Capture the cell that displays the provided text and extract its (x, y) central coordinate. 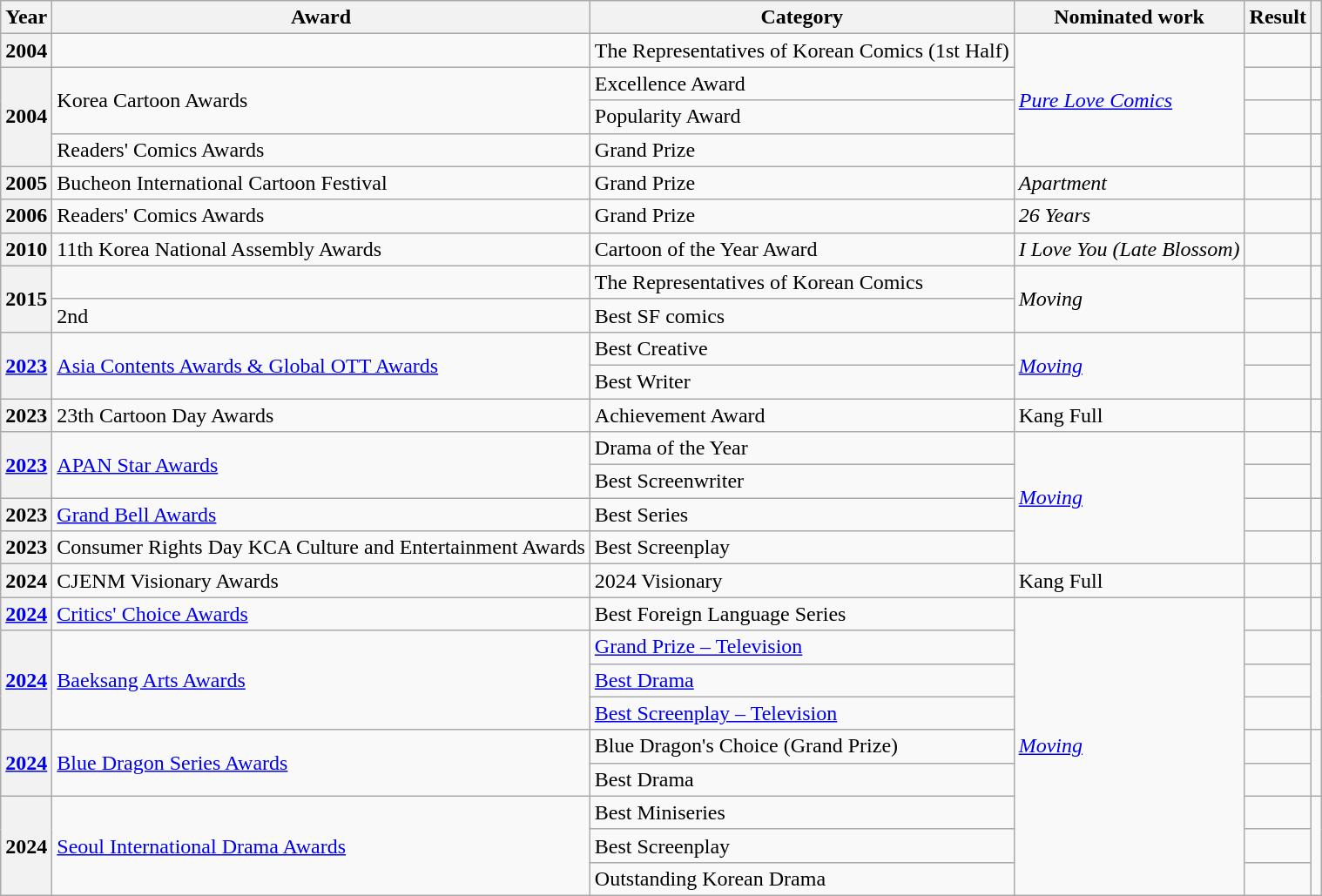
11th Korea National Assembly Awards (320, 249)
Best Screenplay – Television (801, 713)
26 Years (1129, 216)
2015 (26, 299)
Excellence Award (801, 84)
Best Series (801, 515)
Nominated work (1129, 17)
Grand Prize – Television (801, 647)
Asia Contents Awards & Global OTT Awards (320, 365)
Critics' Choice Awards (320, 614)
Award (320, 17)
Best Miniseries (801, 812)
Result (1278, 17)
Drama of the Year (801, 448)
Year (26, 17)
Popularity Award (801, 117)
Consumer Rights Day KCA Culture and Entertainment Awards (320, 548)
Grand Bell Awards (320, 515)
Best Creative (801, 348)
Blue Dragon Series Awards (320, 763)
The Representatives of Korean Comics (1st Half) (801, 51)
Bucheon International Cartoon Festival (320, 183)
I Love You (Late Blossom) (1129, 249)
Apartment (1129, 183)
The Representatives of Korean Comics (801, 282)
2010 (26, 249)
23th Cartoon Day Awards (320, 415)
Best Writer (801, 381)
Best Screenwriter (801, 482)
Seoul International Drama Awards (320, 845)
Best SF comics (801, 315)
2024 Visionary (801, 581)
2nd (320, 315)
Best Foreign Language Series (801, 614)
Pure Love Comics (1129, 100)
Cartoon of the Year Award (801, 249)
2006 (26, 216)
Blue Dragon's Choice (Grand Prize) (801, 746)
CJENM Visionary Awards (320, 581)
APAN Star Awards (320, 465)
Korea Cartoon Awards (320, 100)
2005 (26, 183)
Baeksang Arts Awards (320, 680)
Achievement Award (801, 415)
Outstanding Korean Drama (801, 879)
Category (801, 17)
